Return the [X, Y] coordinate for the center point of the cell that contains the specified text.  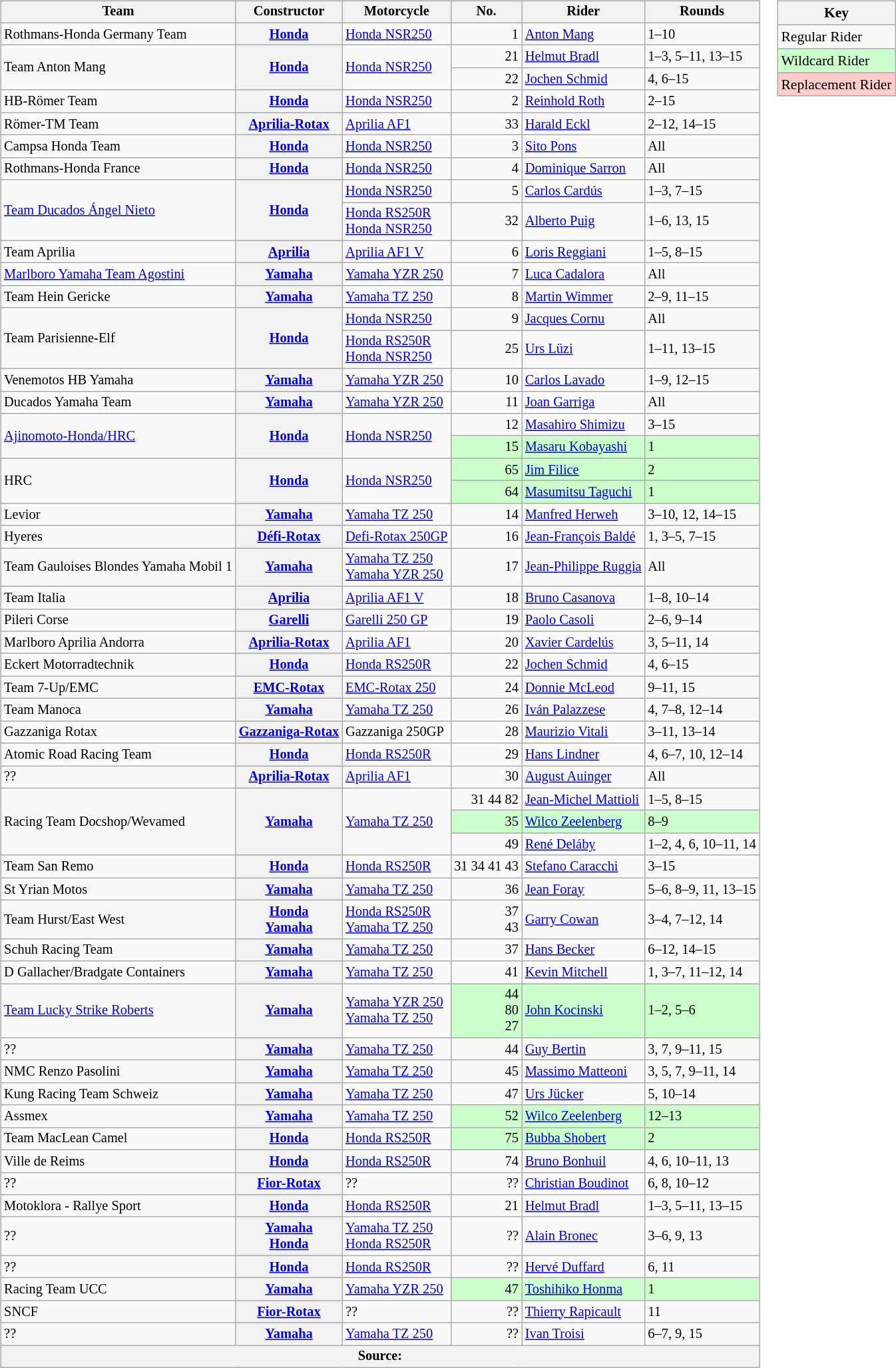
Ducados Yamaha Team [118, 402]
18 [486, 597]
9–11, 15 [702, 687]
1–8, 10–14 [702, 597]
3, 5, 7, 9–11, 14 [702, 1072]
Defi-Rotax 250GP [397, 537]
4, 6–7, 10, 12–14 [702, 755]
Donnie McLeod [583, 687]
29 [486, 755]
1, 3–5, 7–15 [702, 537]
HRC [118, 481]
1–11, 13–15 [702, 350]
15 [486, 447]
35 [486, 822]
Iván Palazzese [583, 710]
EMC-Rotax 250 [397, 687]
Team San Remo [118, 866]
Alberto Puig [583, 222]
12–13 [702, 1116]
26 [486, 710]
John Kocinski [583, 1011]
Massimo Matteoni [583, 1072]
2–12, 14–15 [702, 124]
Rothmans-Honda France [118, 169]
4, 7–8, 12–14 [702, 710]
3–4, 7–12, 14 [702, 920]
No. [486, 12]
37 [486, 950]
Team Gauloises Blondes Yamaha Mobil 1 [118, 567]
74 [486, 1161]
17 [486, 567]
Team Parisienne-Elf [118, 338]
5, 10–14 [702, 1094]
Dominique Sarron [583, 169]
Team Manoca [118, 710]
1, 3–7, 11–12, 14 [702, 972]
Racing Team UCC [118, 1289]
20 [486, 643]
HondaYamaha [289, 920]
1–2, 5–6 [702, 1011]
Bruno Casanova [583, 597]
Team Aprilia [118, 252]
Thierry Rapicault [583, 1311]
31 34 41 43 [486, 866]
Yamaha TZ 250Yamaha YZR 250 [397, 567]
Paolo Casoli [583, 620]
Jacques Cornu [583, 319]
3, 5–11, 14 [702, 643]
Team [118, 12]
49 [486, 845]
Honda RS250RYamaha TZ 250 [397, 920]
Team Hein Gericke [118, 297]
1–10 [702, 34]
Kung Racing Team Schweiz [118, 1094]
Jean Foray [583, 889]
24 [486, 687]
2–6, 9–14 [702, 620]
Yamaha YZR 250Yamaha TZ 250 [397, 1011]
8–9 [702, 822]
Campsa Honda Team [118, 147]
Jean-Michel Mattioli [583, 799]
1–2, 4, 6, 10–11, 14 [702, 845]
Atomic Road Racing Team [118, 755]
6–12, 14–15 [702, 950]
Xavier Cardelús [583, 643]
Regular Rider [836, 37]
Team 7-Up/EMC [118, 687]
3–10, 12, 14–15 [702, 514]
30 [486, 777]
Venemotos HB Yamaha [118, 380]
Ivan Troisi [583, 1334]
Assmex [118, 1116]
10 [486, 380]
1–9, 12–15 [702, 380]
3743 [486, 920]
6 [486, 252]
Rider [583, 12]
5 [486, 191]
Carlos Lavado [583, 380]
Constructor [289, 12]
1–3, 7–15 [702, 191]
2–9, 11–15 [702, 297]
Sito Pons [583, 147]
6, 8, 10–12 [702, 1184]
25 [486, 350]
2–15 [702, 101]
36 [486, 889]
Yamaha TZ 250Honda RS250R [397, 1236]
9 [486, 319]
65 [486, 470]
EMC-Rotax [289, 687]
Hervé Duffard [583, 1267]
Garelli 250 GP [397, 620]
Garelli [289, 620]
Harald Eckl [583, 124]
Team Ducados Ángel Nieto [118, 210]
Gazzaniga Rotax [118, 732]
August Auinger [583, 777]
Motorcycle [397, 12]
448027 [486, 1011]
Manfred Herweh [583, 514]
Gazzaniga 250GP [397, 732]
Guy Bertin [583, 1049]
Urs Lüzi [583, 350]
4 [486, 169]
Pileri Corse [118, 620]
Schuh Racing Team [118, 950]
Jim Filice [583, 470]
6–7, 9, 15 [702, 1334]
Team MacLean Camel [118, 1139]
Masaru Kobayashi [583, 447]
HB-Römer Team [118, 101]
Team Hurst/East West [118, 920]
Kevin Mitchell [583, 972]
Rounds [702, 12]
75 [486, 1139]
3–6, 9, 13 [702, 1236]
Hans Becker [583, 950]
64 [486, 492]
12 [486, 425]
Maurizio Vitali [583, 732]
Jean-François Baldé [583, 537]
28 [486, 732]
NMC Renzo Pasolini [118, 1072]
52 [486, 1116]
Rothmans-Honda Germany Team [118, 34]
Motoklora - Rallye Sport [118, 1206]
Anton Mang [583, 34]
Martin Wimmer [583, 297]
Jean-Philippe Ruggia [583, 567]
Masahiro Shimizu [583, 425]
Key [836, 13]
45 [486, 1072]
Urs Jücker [583, 1094]
Garry Cowan [583, 920]
3 [486, 147]
32 [486, 222]
Eckert Motorradtechnik [118, 665]
Hans Lindner [583, 755]
Défi-Rotax [289, 537]
Ajinomoto-Honda/HRC [118, 436]
14 [486, 514]
D Gallacher/Bradgate Containers [118, 972]
6, 11 [702, 1267]
St Yrian Motos [118, 889]
Christian Boudinot [583, 1184]
Reinhold Roth [583, 101]
Bubba Shobert [583, 1139]
Loris Reggiani [583, 252]
Wildcard Rider [836, 61]
YamahaHonda [289, 1236]
Gazzaniga-Rotax [289, 732]
Alain Bronec [583, 1236]
Racing Team Docshop/Wevamed [118, 822]
Source: [379, 1357]
19 [486, 620]
Carlos Cardús [583, 191]
41 [486, 972]
Levior [118, 514]
SNCF [118, 1311]
Stefano Caracchi [583, 866]
33 [486, 124]
Römer-TM Team [118, 124]
Masumitsu Taguchi [583, 492]
44 [486, 1049]
Team Anton Mang [118, 68]
3, 7, 9–11, 15 [702, 1049]
Hyeres [118, 537]
Joan Garriga [583, 402]
31 44 82 [486, 799]
Team Lucky Strike Roberts [118, 1011]
Luca Cadalora [583, 274]
1–6, 13, 15 [702, 222]
4, 6, 10–11, 13 [702, 1161]
Team Italia [118, 597]
16 [486, 537]
5–6, 8–9, 11, 13–15 [702, 889]
7 [486, 274]
René Deláby [583, 845]
Toshihiko Honma [583, 1289]
Bruno Bonhuil [583, 1161]
Marlboro Yamaha Team Agostini [118, 274]
Ville de Reims [118, 1161]
Marlboro Aprilia Andorra [118, 643]
Replacement Rider [836, 85]
3–11, 13–14 [702, 732]
8 [486, 297]
